Output the (x, y) coordinate of the center of the cell containing the given text.  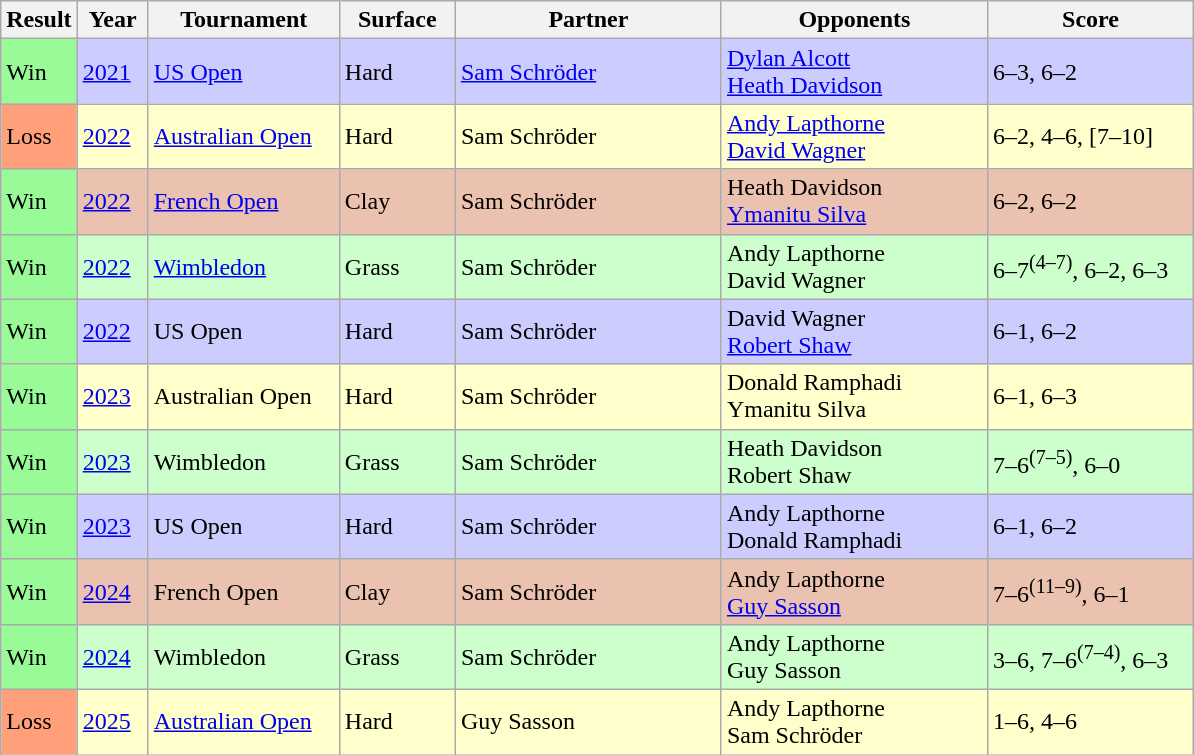
Year (112, 20)
7–6(11–9), 6–1 (1090, 592)
6–3, 6–2 (1090, 72)
7–6(7–5), 6–0 (1090, 462)
Guy Sasson (588, 722)
Heath Davidson Ymanitu Silva (854, 202)
Opponents (854, 20)
1–6, 4–6 (1090, 722)
Donald Ramphadi Ymanitu Silva (854, 396)
6–2, 4–6, [7–10] (1090, 136)
Partner (588, 20)
6–7(4–7), 6–2, 6–3 (1090, 266)
2025 (112, 722)
Andy Lapthorne Sam Schröder (854, 722)
Andy Lapthorne Donald Ramphadi (854, 526)
Heath Davidson Robert Shaw (854, 462)
2021 (112, 72)
6–2, 6–2 (1090, 202)
David Wagner Robert Shaw (854, 332)
Surface (397, 20)
6–1, 6–3 (1090, 396)
Score (1090, 20)
3–6, 7–6(7–4), 6–3 (1090, 656)
Tournament (244, 20)
Result (39, 20)
Dylan Alcott Heath Davidson (854, 72)
